Extract the (X, Y) coordinate from the center of the cell holding the provided text.  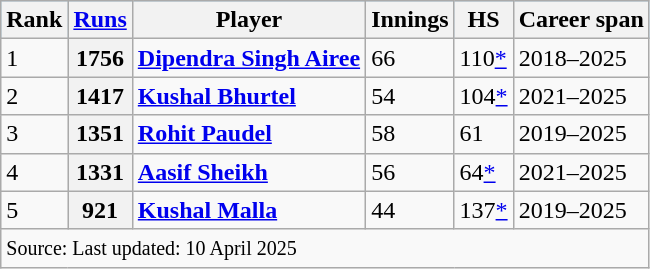
5 (34, 210)
HS (484, 20)
Rohit Paudel (248, 134)
64* (484, 172)
1331 (100, 172)
Kushal Bhurtel (248, 96)
1351 (100, 134)
Player (248, 20)
4 (34, 172)
Runs (100, 20)
54 (410, 96)
110* (484, 58)
1 (34, 58)
Aasif Sheikh (248, 172)
104* (484, 96)
56 (410, 172)
44 (410, 210)
2018–2025 (581, 58)
Career span (581, 20)
61 (484, 134)
Kushal Malla (248, 210)
1756 (100, 58)
137* (484, 210)
Dipendra Singh Airee (248, 58)
58 (410, 134)
Innings (410, 20)
921 (100, 210)
3 (34, 134)
1417 (100, 96)
66 (410, 58)
2 (34, 96)
Rank (34, 20)
Source: Last updated: 10 April 2025 (326, 248)
